Return the (X, Y) coordinate for the center point of the cell that contains the specified text.  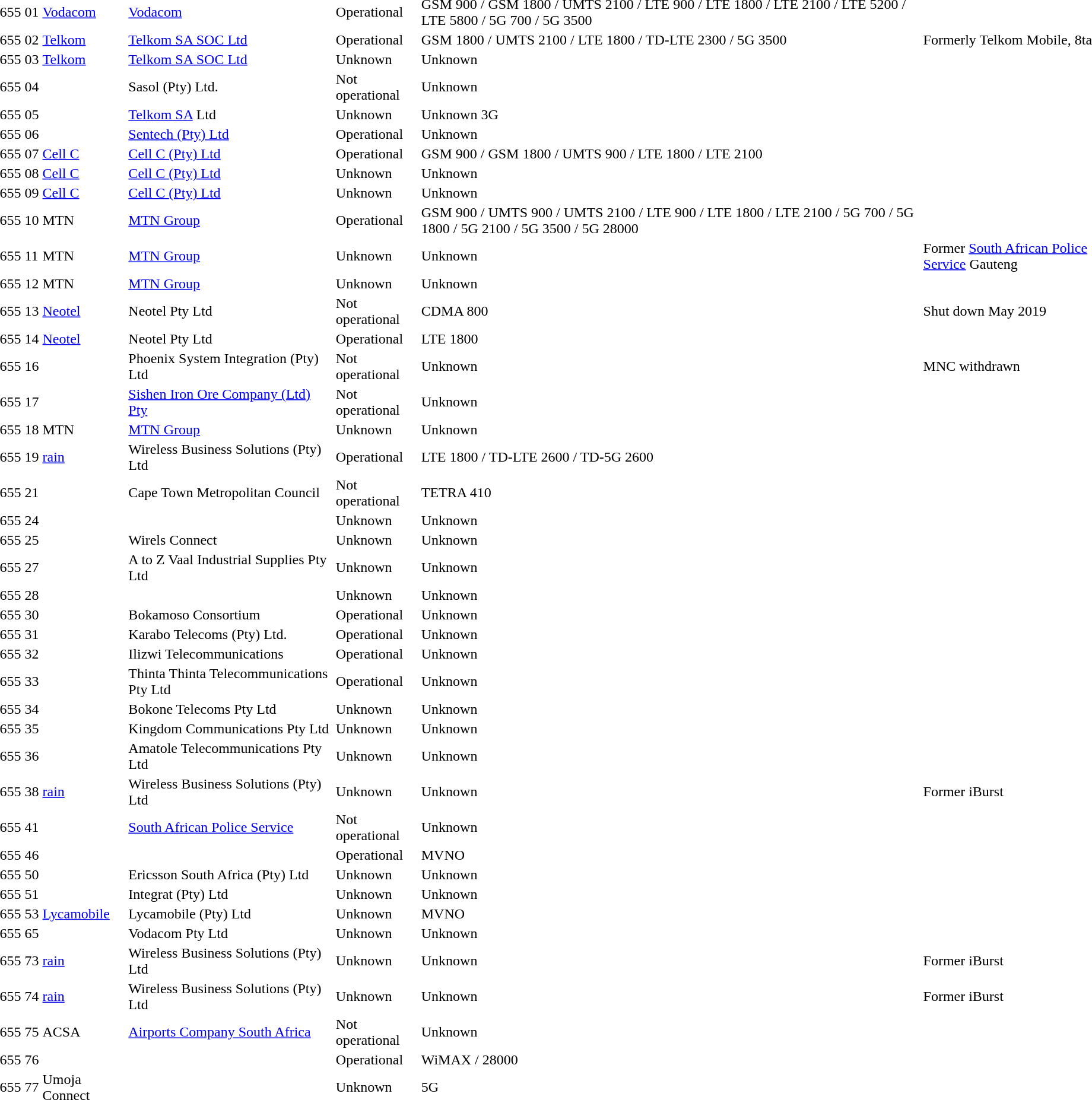
Lycamobile (84, 914)
Sasol (Pty) Ltd. (230, 87)
73 (32, 961)
76 (32, 1060)
07 (32, 154)
02 (32, 40)
50 (32, 875)
65 (32, 933)
35 (32, 729)
28 (32, 595)
Telkom SA Ltd (230, 115)
Wirels Connect (230, 540)
Bokamoso Consortium (230, 615)
24 (32, 520)
08 (32, 173)
GSM 900 / GSM 1800 / UMTS 900 / LTE 1800 / LTE 2100 (671, 154)
Integrat (Pty) Ltd (230, 894)
Kingdom Communications Pty Ltd (230, 729)
TETRA 410 (671, 492)
32 (32, 654)
30 (32, 615)
Unknown 3G (671, 115)
18 (32, 430)
13 (32, 311)
09 (32, 193)
11 (32, 256)
33 (32, 681)
27 (32, 567)
25 (32, 540)
LTE 1800 / TD-LTE 2600 / TD-5G 2600 (671, 457)
Airports Company South Africa (230, 1032)
31 (32, 634)
Ilizwi Telecommunications (230, 654)
05 (32, 115)
51 (32, 894)
Cape Town Metropolitan Council (230, 492)
03 (32, 59)
21 (32, 492)
Karabo Telecoms (Pty) Ltd. (230, 634)
75 (32, 1032)
53 (32, 914)
Bokone Telecoms Pty Ltd (230, 709)
Lycamobile (Pty) Ltd (230, 914)
A to Z Vaal Industrial Supplies Pty Ltd (230, 567)
WiMAX / 28000 (671, 1060)
19 (32, 457)
ACSA (84, 1032)
46 (32, 855)
LTE 1800 (671, 339)
CDMA 800 (671, 311)
Amatole Telecommunications Pty Ltd (230, 756)
South African Police Service (230, 827)
GSM 900 / UMTS 900 / UMTS 2100 / LTE 900 / LTE 1800 / LTE 2100 / 5G 700 / 5G 1800 / 5G 2100 / 5G 3500 / 5G 28000 (671, 221)
Vodacom Pty Ltd (230, 933)
17 (32, 402)
41 (32, 827)
Ericsson South Africa (Pty) Ltd (230, 875)
38 (32, 791)
14 (32, 339)
GSM 1800 / UMTS 2100 / LTE 1800 / TD-LTE 2300 / 5G 3500 (671, 40)
Phoenix System Integration (Pty) Ltd (230, 367)
Sentech (Pty) Ltd (230, 134)
34 (32, 709)
10 (32, 221)
36 (32, 756)
12 (32, 284)
16 (32, 367)
Thinta Thinta Telecommunications Pty Ltd (230, 681)
04 (32, 87)
06 (32, 134)
74 (32, 997)
Sishen Iron Ore Company (Ltd) Pty (230, 402)
